Scan for the cell matching the given text and deliver its [X, Y] coordinate at center. 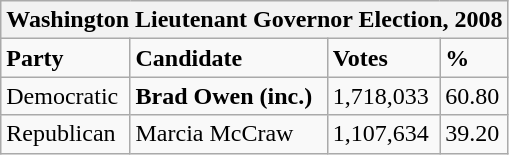
39.20 [474, 134]
Brad Owen (inc.) [228, 96]
1,718,033 [383, 96]
Candidate [228, 58]
Democratic [66, 96]
1,107,634 [383, 134]
Votes [383, 58]
Washington Lieutenant Governor Election, 2008 [254, 20]
60.80 [474, 96]
Party [66, 58]
% [474, 58]
Republican [66, 134]
Marcia McCraw [228, 134]
